Extract the (x, y) coordinate from the center of the cell holding the provided text.  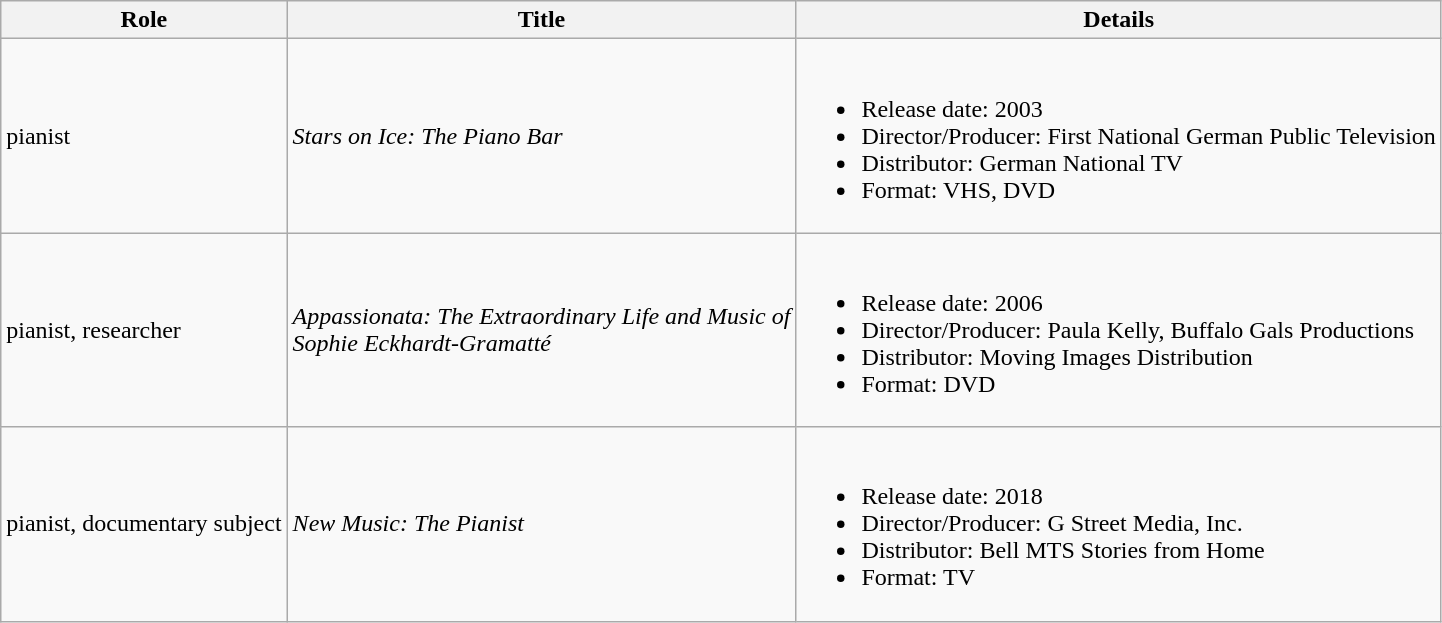
Details (1118, 20)
Release date: 2006Director/Producer: Paula Kelly, Buffalo Gals ProductionsDistributor: Moving Images DistributionFormat: DVD (1118, 330)
Release date: 2018Director/Producer: G Street Media, Inc.Distributor: Bell MTS Stories from HomeFormat: TV (1118, 524)
Stars on Ice: The Piano Bar (542, 136)
pianist, documentary subject (144, 524)
Title (542, 20)
New Music: The Pianist (542, 524)
pianist (144, 136)
Release date: 2003Director/Producer: First National German Public TelevisionDistributor: German National TVFormat: VHS, DVD (1118, 136)
Role (144, 20)
pianist, researcher (144, 330)
Appassionata: The Extraordinary Life and Music ofSophie Eckhardt-Gramatté (542, 330)
